Capture the cell that displays the provided text and extract its [X, Y] central coordinate. 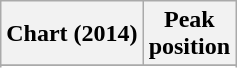
Chart (2014) [72, 34]
Peakposition [189, 34]
